Identify which cell holds the provided text, then report its [x, y] central coordinate. 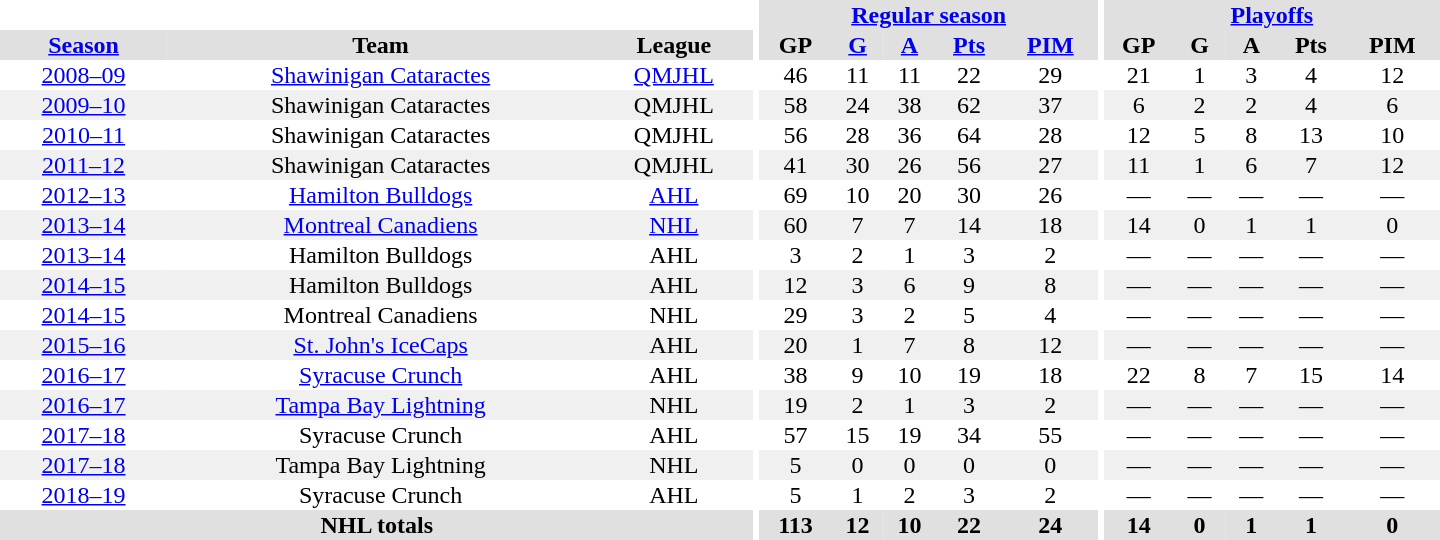
Team [380, 45]
64 [968, 135]
113 [795, 525]
2011–12 [84, 165]
34 [968, 435]
2008–09 [84, 75]
62 [968, 105]
NHL totals [377, 525]
Playoffs [1272, 15]
58 [795, 105]
13 [1310, 135]
60 [795, 225]
2010–11 [84, 135]
46 [795, 75]
21 [1139, 75]
2009–10 [84, 105]
League [674, 45]
55 [1050, 435]
2015–16 [84, 345]
2012–13 [84, 195]
69 [795, 195]
St. John's IceCaps [380, 345]
2018–19 [84, 495]
41 [795, 165]
Season [84, 45]
Regular season [928, 15]
27 [1050, 165]
36 [910, 135]
37 [1050, 105]
57 [795, 435]
